Output the [X, Y] coordinate of the center of the cell containing the given text.  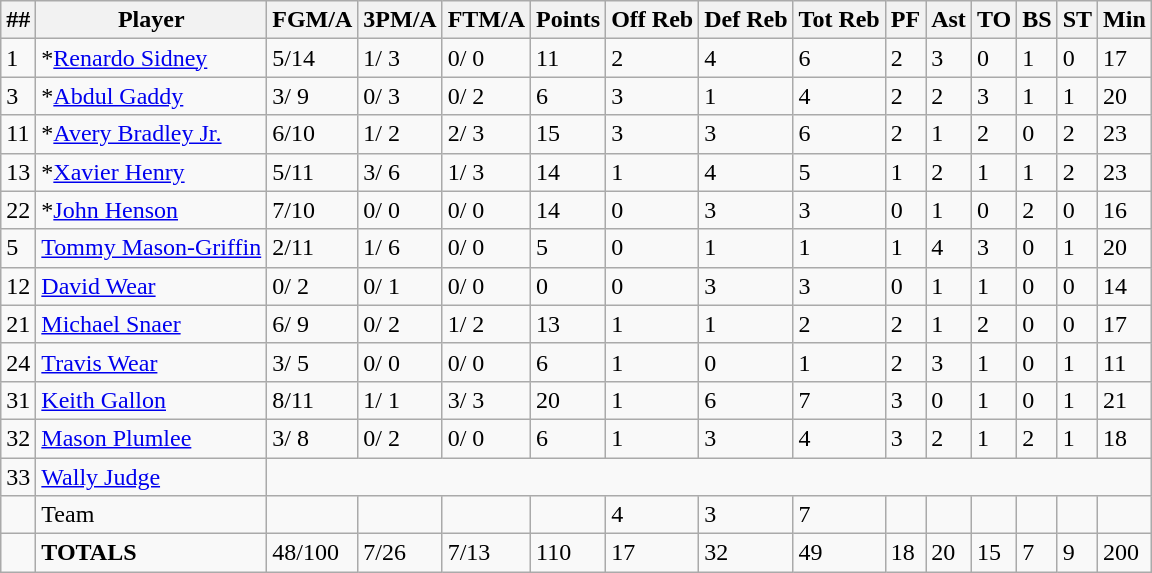
BS [1037, 20]
TO [994, 20]
*Avery Bradley Jr. [152, 134]
31 [18, 400]
3/ 9 [312, 96]
Michael Snaer [152, 324]
Points [568, 20]
## [18, 20]
3/ 8 [312, 438]
5/14 [312, 58]
Keith Gallon [152, 400]
*Renardo Sidney [152, 58]
Wally Judge [152, 477]
8/11 [312, 400]
3/ 5 [312, 362]
1/ 6 [400, 248]
24 [18, 362]
David Wear [152, 286]
22 [18, 210]
3/ 3 [486, 400]
33 [18, 477]
Ast [949, 20]
3PM/A [400, 20]
7/26 [400, 553]
*Abdul Gaddy [152, 96]
PF [905, 20]
49 [839, 553]
Player [152, 20]
Mason Plumlee [152, 438]
Travis Wear [152, 362]
7/13 [486, 553]
ST [1077, 20]
6/10 [312, 134]
2/ 3 [486, 134]
Min [1125, 20]
Tot Reb [839, 20]
7/10 [312, 210]
FTM/A [486, 20]
Team [152, 515]
2/11 [312, 248]
*John Henson [152, 210]
6/ 9 [312, 324]
Tommy Mason-Griffin [152, 248]
0/ 3 [400, 96]
48/100 [312, 553]
FGM/A [312, 20]
3/ 6 [400, 172]
12 [18, 286]
200 [1125, 553]
9 [1077, 553]
Def Reb [746, 20]
5/11 [312, 172]
TOTALS [152, 553]
0/ 1 [400, 286]
*Xavier Henry [152, 172]
Off Reb [652, 20]
16 [1125, 210]
110 [568, 553]
1/ 1 [400, 400]
